Scan for the cell matching the given text and deliver its [X, Y] coordinate at center. 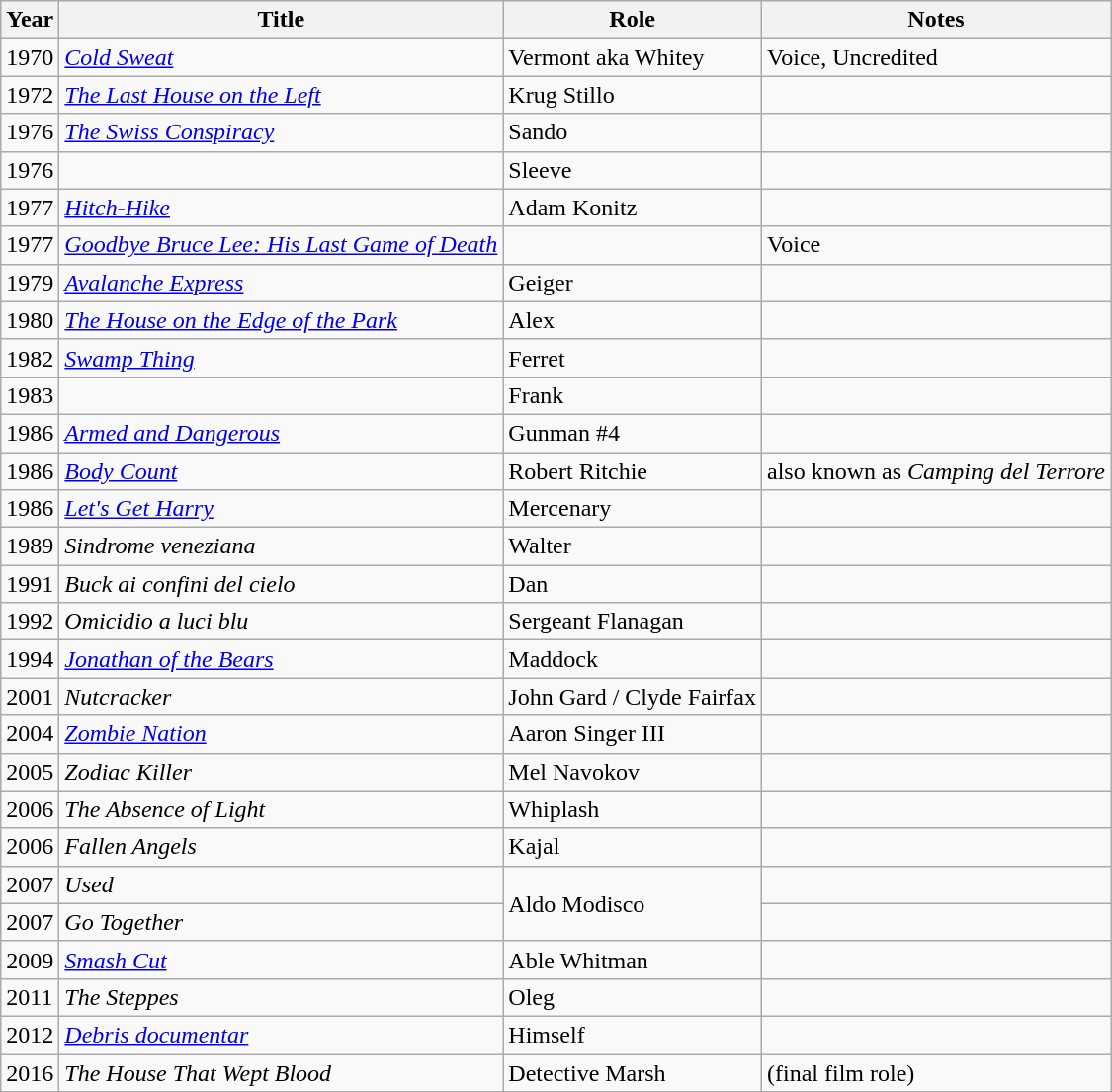
2012 [30, 1035]
2011 [30, 997]
Able Whitman [633, 960]
Debris documentar [281, 1035]
Cold Sweat [281, 57]
Krug Stillo [633, 95]
Goodbye Bruce Lee: His Last Game of Death [281, 245]
2001 [30, 697]
Vermont aka Whitey [633, 57]
1989 [30, 546]
1972 [30, 95]
Adam Konitz [633, 208]
Smash Cut [281, 960]
Maddock [633, 659]
Sindrome veneziana [281, 546]
Hitch-Hike [281, 208]
(final film role) [935, 1072]
Himself [633, 1035]
Jonathan of the Bears [281, 659]
Dan [633, 584]
1980 [30, 320]
1994 [30, 659]
2009 [30, 960]
2005 [30, 772]
Ferret [633, 358]
Zodiac Killer [281, 772]
Swamp Thing [281, 358]
1991 [30, 584]
Sando [633, 132]
Robert Ritchie [633, 471]
1970 [30, 57]
1979 [30, 283]
Used [281, 884]
Fallen Angels [281, 847]
Avalanche Express [281, 283]
Kajal [633, 847]
Detective Marsh [633, 1072]
Whiplash [633, 809]
Mel Navokov [633, 772]
Sleeve [633, 170]
Voice, Uncredited [935, 57]
Walter [633, 546]
Notes [935, 20]
Sergeant Flanagan [633, 622]
Armed and Dangerous [281, 433]
Nutcracker [281, 697]
Voice [935, 245]
The Steppes [281, 997]
John Gard / Clyde Fairfax [633, 697]
The Last House on the Left [281, 95]
2016 [30, 1072]
Aldo Modisco [633, 903]
Zombie Nation [281, 734]
Oleg [633, 997]
Buck ai confini del cielo [281, 584]
Title [281, 20]
Geiger [633, 283]
The House That Wept Blood [281, 1072]
Year [30, 20]
The House on the Edge of the Park [281, 320]
1992 [30, 622]
Mercenary [633, 509]
Let's Get Harry [281, 509]
The Swiss Conspiracy [281, 132]
1983 [30, 395]
also known as Camping del Terrore [935, 471]
2004 [30, 734]
Body Count [281, 471]
1982 [30, 358]
Alex [633, 320]
Gunman #4 [633, 433]
The Absence of Light [281, 809]
Go Together [281, 922]
Omicidio a luci blu [281, 622]
Frank [633, 395]
Role [633, 20]
Aaron Singer III [633, 734]
